Determine the [X, Y] coordinate at the center of the cell enclosing the given text.  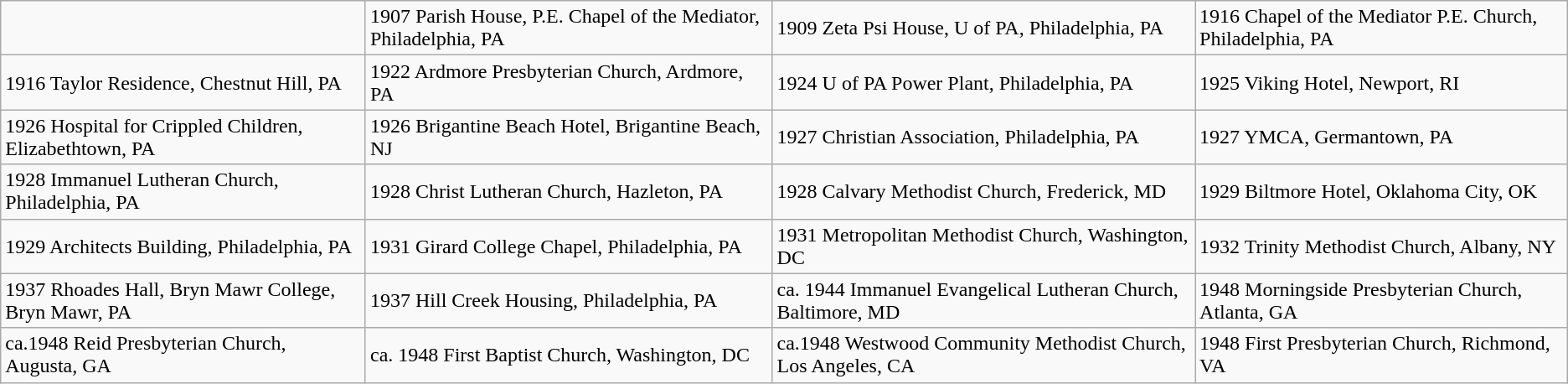
1937 Hill Creek Housing, Philadelphia, PA [569, 300]
1924 U of PA Power Plant, Philadelphia, PA [983, 82]
1926 Brigantine Beach Hotel, Brigantine Beach, NJ [569, 138]
1931 Metropolitan Methodist Church, Washington, DC [983, 246]
1928 Christ Lutheran Church, Hazleton, PA [569, 191]
1928 Calvary Methodist Church, Frederick, MD [983, 191]
1925 Viking Hotel, Newport, RI [1382, 82]
ca. 1948 First Baptist Church, Washington, DC [569, 355]
1916 Chapel of the Mediator P.E. Church, Philadelphia, PA [1382, 29]
1931 Girard College Chapel, Philadelphia, PA [569, 246]
1948 Morningside Presbyterian Church, Atlanta, GA [1382, 300]
1909 Zeta Psi House, U of PA, Philadelphia, PA [983, 29]
ca.1948 Reid Presbyterian Church, Augusta, GA [183, 355]
1929 Biltmore Hotel, Oklahoma City, OK [1382, 191]
1927 YMCA, Germantown, PA [1382, 138]
ca.1948 Westwood Community Methodist Church, Los Angeles, CA [983, 355]
1929 Architects Building, Philadelphia, PA [183, 246]
1932 Trinity Methodist Church, Albany, NY [1382, 246]
1907 Parish House, P.E. Chapel of the Mediator, Philadelphia, PA [569, 29]
1937 Rhoades Hall, Bryn Mawr College, Bryn Mawr, PA [183, 300]
1927 Christian Association, Philadelphia, PA [983, 138]
1948 First Presbyterian Church, Richmond, VA [1382, 355]
1926 Hospital for Crippled Children, Elizabethtown, PA [183, 138]
1916 Taylor Residence, Chestnut Hill, PA [183, 82]
ca. 1944 Immanuel Evangelical Lutheran Church, Baltimore, MD [983, 300]
1928 Immanuel Lutheran Church, Philadelphia, PA [183, 191]
1922 Ardmore Presbyterian Church, Ardmore, PA [569, 82]
